Determine the [X, Y] coordinate at the center of the cell enclosing the given text.  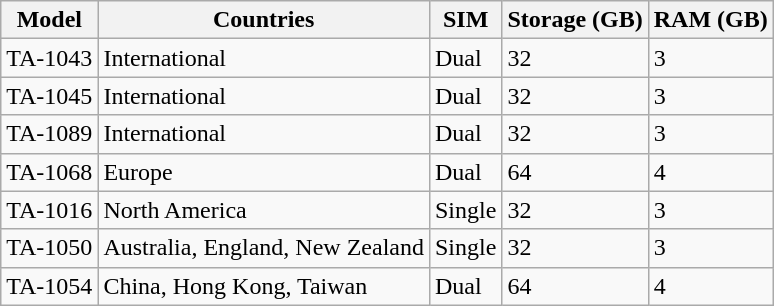
TA-1089 [50, 134]
Countries [264, 20]
TA-1016 [50, 210]
TA-1050 [50, 248]
Europe [264, 172]
TA-1054 [50, 286]
SIM [465, 20]
RAM (GB) [710, 20]
Storage (GB) [575, 20]
North America [264, 210]
TA-1045 [50, 96]
Australia, England, New Zealand [264, 248]
Model [50, 20]
TA-1068 [50, 172]
China, Hong Kong, Taiwan [264, 286]
TA-1043 [50, 58]
